Extract the [X, Y] coordinate from the center of the cell holding the provided text.  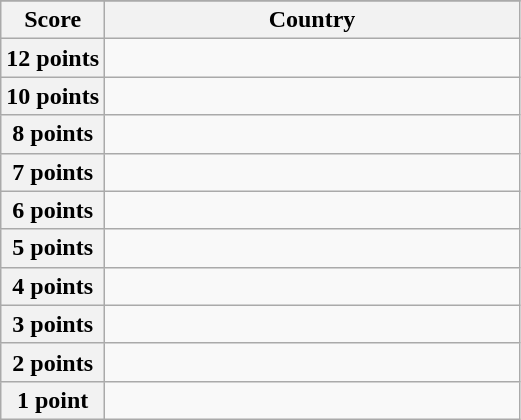
2 points [53, 362]
8 points [53, 134]
10 points [53, 96]
3 points [53, 324]
Score [53, 20]
1 point [53, 400]
5 points [53, 248]
7 points [53, 172]
12 points [53, 58]
Country [312, 20]
4 points [53, 286]
6 points [53, 210]
